Scan for the cell matching the given text and deliver its [X, Y] coordinate at center. 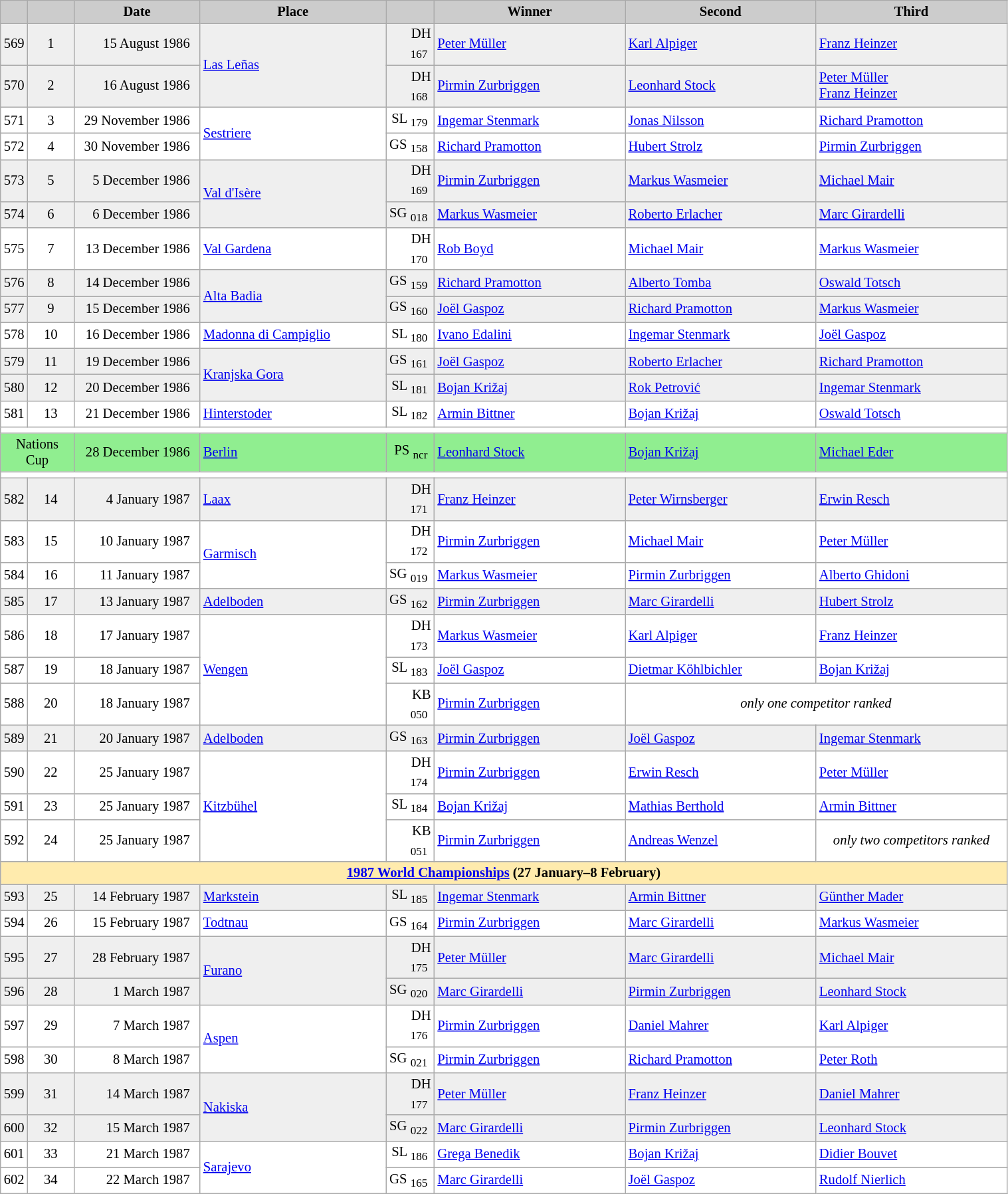
32 [50, 1128]
596 [15, 991]
585 [15, 602]
31 [50, 1094]
11 [50, 361]
Todtnau [293, 924]
DH 169 [411, 181]
586 [15, 635]
582 [15, 498]
594 [15, 924]
only two competitors ranked [912, 840]
Sestriere [293, 133]
19 December 1986 [137, 361]
1987 World Championships (27 January–8 February) [504, 872]
599 [15, 1094]
Didier Bouvet [912, 1153]
Grega Benedik [529, 1153]
Date [137, 11]
25 [50, 897]
577 [15, 308]
Andreas Wenzel [720, 840]
28 February 1987 [137, 957]
601 [15, 1153]
6 December 1986 [137, 214]
SG 021 [411, 1059]
Aspen [293, 1039]
21 [50, 738]
590 [15, 772]
Berlin [293, 452]
Rok Petrović [720, 387]
11 January 1987 [137, 575]
Ivano Edalini [529, 335]
15 August 1986 [137, 44]
SL 184 [411, 807]
14 December 1986 [137, 283]
29 [50, 1026]
580 [15, 387]
13 December 1986 [137, 249]
Michael Eder [912, 452]
602 [15, 1180]
GS 164 [411, 924]
28 [50, 991]
DH 175 [411, 957]
10 [50, 335]
584 [15, 575]
Peter Müller Franz Heinzer [912, 86]
3 [50, 120]
588 [15, 704]
SL 179 [411, 120]
15 [50, 541]
24 [50, 840]
SG 022 [411, 1128]
19 [50, 670]
6 [50, 214]
Dietmar Köhlbichler [720, 670]
30 [50, 1059]
SL 181 [411, 387]
574 [15, 214]
SL 185 [411, 897]
DH 174 [411, 772]
Las Leñas [293, 65]
SG 020 [411, 991]
22 [50, 772]
Val d'Isère [293, 194]
15 February 1987 [137, 924]
Jonas Nilsson [720, 120]
Garmisch [293, 554]
579 [15, 361]
26 [50, 924]
5 [50, 181]
Winner [529, 11]
Günther Mader [912, 897]
GS 158 [411, 146]
DH 172 [411, 541]
9 [50, 308]
DH 167 [411, 44]
23 [50, 807]
2 [50, 86]
22 March 1987 [137, 1180]
Peter Wirnsberger [720, 498]
591 [15, 807]
KB 050 [411, 704]
21 December 1986 [137, 413]
Mathias Berthold [720, 807]
598 [15, 1059]
Wengen [293, 670]
Second [720, 11]
GS 162 [411, 602]
DH 171 [411, 498]
569 [15, 44]
20 [50, 704]
20 January 1987 [137, 738]
DH 168 [411, 86]
Sarajevo [293, 1167]
4 [50, 146]
Nakiska [293, 1107]
8 [50, 283]
GS 161 [411, 361]
Alta Badia [293, 296]
8 March 1987 [137, 1059]
29 November 1986 [137, 120]
571 [15, 120]
570 [15, 86]
15 March 1987 [137, 1128]
13 January 1987 [137, 602]
16 August 1986 [137, 86]
Rudolf Nierlich [912, 1180]
12 [50, 387]
GS 165 [411, 1180]
GS 159 [411, 283]
PS ncr [411, 452]
30 November 1986 [137, 146]
14 February 1987 [137, 897]
583 [15, 541]
578 [15, 335]
Third [912, 11]
4 January 1987 [137, 498]
595 [15, 957]
Peter Roth [912, 1059]
7 March 1987 [137, 1026]
Madonna di Campiglio [293, 335]
KB 051 [411, 840]
17 January 1987 [137, 635]
15 December 1986 [137, 308]
Kitzbühel [293, 806]
Nations Cup [37, 452]
581 [15, 413]
only one competitor ranked [816, 704]
589 [15, 738]
1 March 1987 [137, 991]
576 [15, 283]
1 [50, 44]
Laax [293, 498]
573 [15, 181]
14 [50, 498]
16 [50, 575]
5 December 1986 [137, 181]
21 March 1987 [137, 1153]
17 [50, 602]
10 January 1987 [137, 541]
SG 019 [411, 575]
DH 176 [411, 1026]
597 [15, 1026]
SL 180 [411, 335]
Hinterstoder [293, 413]
SL 186 [411, 1153]
Furano [293, 970]
SL 182 [411, 413]
DH 170 [411, 249]
Alberto Tomba [720, 283]
587 [15, 670]
33 [50, 1153]
28 December 1986 [137, 452]
20 December 1986 [137, 387]
16 December 1986 [137, 335]
DH 173 [411, 635]
GS 160 [411, 308]
27 [50, 957]
18 [50, 635]
Place [293, 11]
34 [50, 1180]
GS 163 [411, 738]
7 [50, 249]
575 [15, 249]
Alberto Ghidoni [912, 575]
DH 177 [411, 1094]
600 [15, 1128]
SG 018 [411, 214]
Rob Boyd [529, 249]
SL 183 [411, 670]
Kranjska Gora [293, 375]
593 [15, 897]
13 [50, 413]
592 [15, 840]
Markstein [293, 897]
Val Gardena [293, 249]
14 March 1987 [137, 1094]
572 [15, 146]
